Return the [x, y] coordinate for the center point of the cell that contains the specified text.  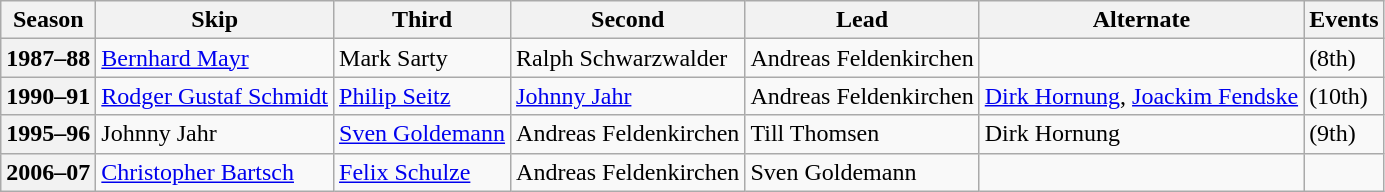
1990–91 [48, 96]
(9th) [1344, 134]
Ralph Schwarzwalder [628, 58]
(8th) [1344, 58]
2006–07 [48, 172]
Dirk Hornung, Joackim Fendske [1141, 96]
Bernhard Mayr [215, 58]
Season [48, 20]
Skip [215, 20]
Alternate [1141, 20]
1987–88 [48, 58]
Christopher Bartsch [215, 172]
Dirk Hornung [1141, 134]
Events [1344, 20]
1995–96 [48, 134]
Second [628, 20]
Mark Sarty [422, 58]
Felix Schulze [422, 172]
Rodger Gustaf Schmidt [215, 96]
Philip Seitz [422, 96]
Till Thomsen [862, 134]
Lead [862, 20]
(10th) [1344, 96]
Third [422, 20]
